Detect which cell encompasses the target text, then output its [x, y] center coordinate. 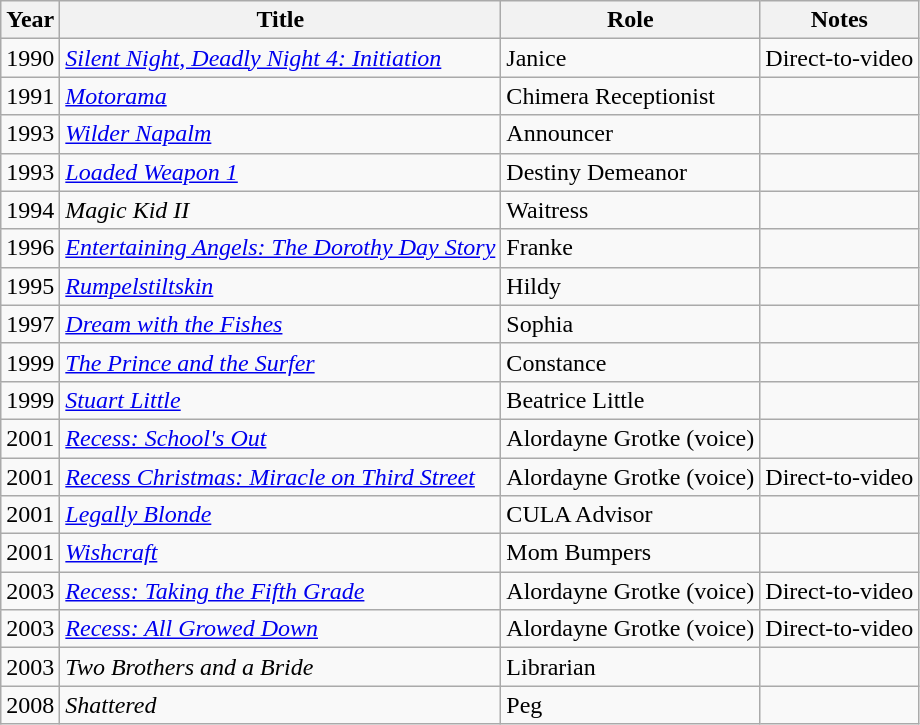
Title [280, 20]
Recess: Taking the Fifth Grade [280, 591]
Constance [630, 362]
1997 [30, 324]
Loaded Weapon 1 [280, 172]
Magic Kid II [280, 210]
Chimera Receptionist [630, 96]
Entertaining Angels: The Dorothy Day Story [280, 248]
Silent Night, Deadly Night 4: Initiation [280, 58]
Waitress [630, 210]
Wishcraft [280, 553]
2008 [30, 705]
1996 [30, 248]
1994 [30, 210]
Beatrice Little [630, 400]
Rumpelstiltskin [280, 286]
Year [30, 20]
Shattered [280, 705]
Stuart Little [280, 400]
Mom Bumpers [630, 553]
Announcer [630, 134]
Two Brothers and a Bride [280, 667]
Janice [630, 58]
Dream with the Fishes [280, 324]
Destiny Demeanor [630, 172]
Sophia [630, 324]
Recess: All Growed Down [280, 629]
Recess Christmas: Miracle on Third Street [280, 477]
1990 [30, 58]
The Prince and the Surfer [280, 362]
Role [630, 20]
Legally Blonde [280, 515]
CULA Advisor [630, 515]
Motorama [280, 96]
1991 [30, 96]
Hildy [630, 286]
1995 [30, 286]
Franke [630, 248]
Librarian [630, 667]
Wilder Napalm [280, 134]
Peg [630, 705]
Recess: School's Out [280, 438]
Notes [840, 20]
